Scan for the cell matching the given text and deliver its [x, y] coordinate at center. 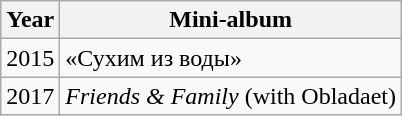
2015 [30, 58]
2017 [30, 96]
Year [30, 20]
Mini-album [231, 20]
«Сухим из воды» [231, 58]
Friends & Family (with Obladaet) [231, 96]
